Provide the [X, Y] coordinate of the cell's center where the given text is located.  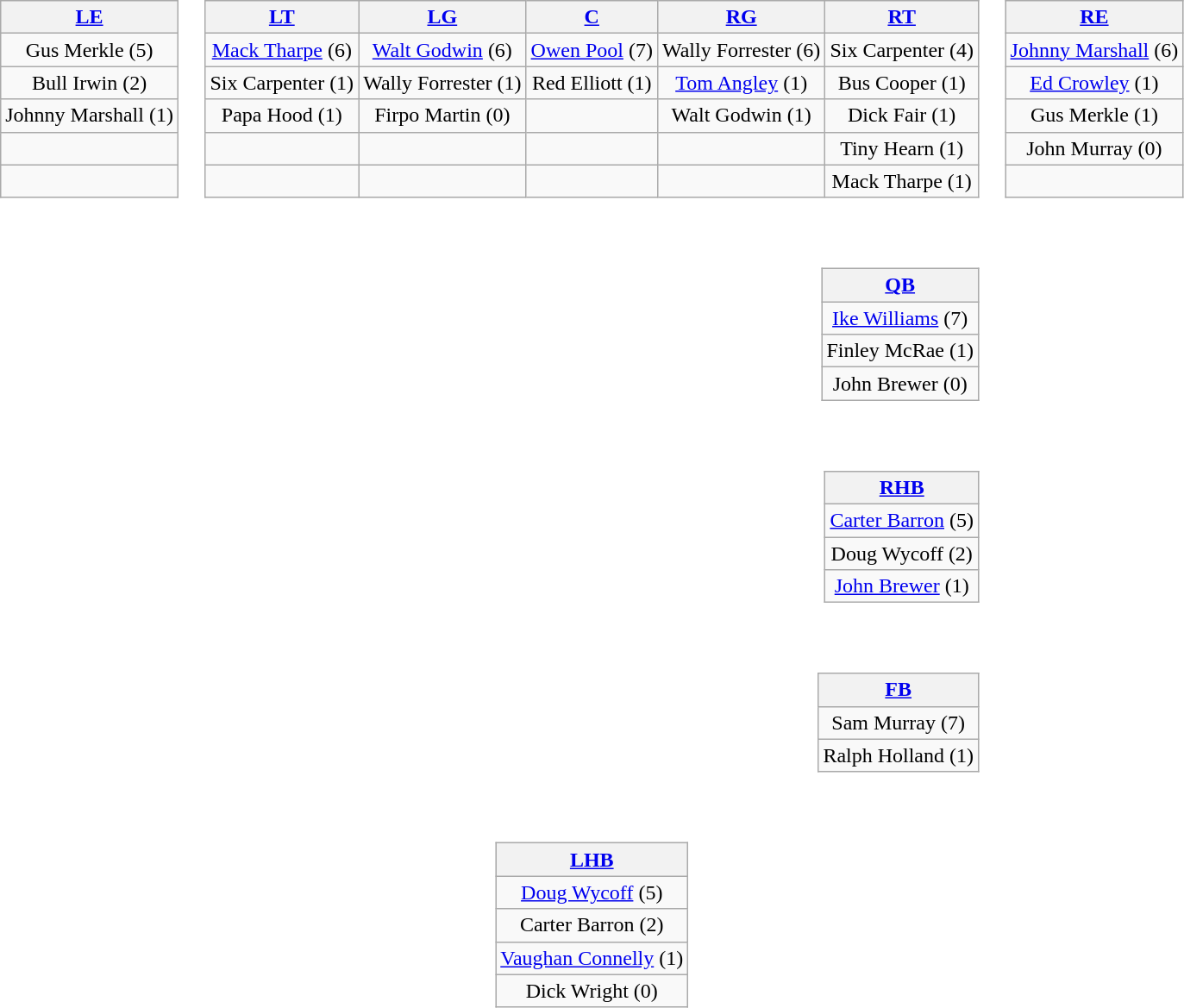
Tiny Hearn (1) [902, 148]
Dick Wright (0) [592, 991]
Six Carpenter (4) [902, 50]
Mack Tharpe (6) [282, 50]
Carter Barron (5) [902, 520]
LT [282, 17]
Johnny Marshall (6) [1094, 50]
Johnny Marshall (1) [90, 116]
Doug Wycoff (2) [902, 553]
Firpo Martin (0) [442, 116]
Gus Merkle (1) [1094, 116]
Tom Angley (1) [741, 83]
LE [90, 17]
John Brewer (1) [902, 586]
FB [899, 690]
LG [442, 17]
Mack Tharpe (1) [902, 181]
Ed Crowley (1) [1094, 83]
Ralph Holland (1) [899, 755]
Wally Forrester (1) [442, 83]
RHB [902, 487]
C [592, 17]
Owen Pool (7) [592, 50]
LHB [592, 860]
Bull Irwin (2) [90, 83]
Papa Hood (1) [282, 116]
FB Sam Murray (7) Ralph Holland (1) [602, 711]
RG [741, 17]
Wally Forrester (6) [741, 50]
QB Ike Williams (7) Finley McRae (1) John Brewer (0) [602, 322]
Gus Merkle (5) [90, 50]
Ike Williams (7) [900, 318]
John Brewer (0) [900, 384]
Sam Murray (7) [899, 723]
RE [1094, 17]
Red Elliott (1) [592, 83]
Bus Cooper (1) [902, 83]
QB [900, 285]
Walt Godwin (1) [741, 116]
Finley McRae (1) [900, 351]
RHB Carter Barron (5) Doug Wycoff (2) John Brewer (1) [602, 525]
Doug Wycoff (5) [592, 892]
Vaughan Connelly (1) [592, 958]
RT [902, 17]
Dick Fair (1) [902, 116]
Carter Barron (2) [592, 925]
Six Carpenter (1) [282, 83]
John Murray (0) [1094, 148]
Walt Godwin (6) [442, 50]
